Capture the cell that displays the provided text and extract its (X, Y) central coordinate. 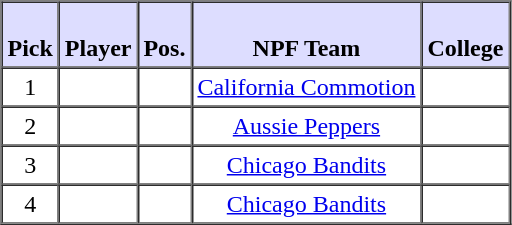
Pick (30, 35)
College (465, 35)
NPF Team (306, 35)
Aussie Peppers (306, 126)
Player (98, 35)
1 (30, 88)
Pos. (164, 35)
4 (30, 204)
3 (30, 166)
California Commotion (306, 88)
2 (30, 126)
